Extract the [X, Y] coordinate from the center of the cell holding the provided text.  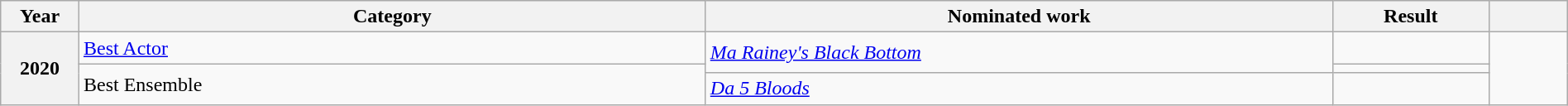
2020 [40, 68]
Da 5 Bloods [1019, 89]
Year [40, 17]
Nominated work [1019, 17]
Best Ensemble [392, 84]
Result [1411, 17]
Ma Rainey's Black Bottom [1019, 53]
Category [392, 17]
Best Actor [392, 48]
